From the cell containing the given text, extract its center point as [x, y] coordinate. 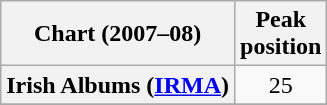
Peakposition [281, 34]
Chart (2007–08) [118, 34]
25 [281, 85]
Irish Albums (IRMA) [118, 85]
